Determine the [X, Y] coordinate at the center of the cell enclosing the given text.  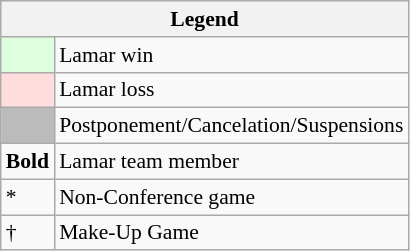
Lamar win [231, 55]
* [28, 197]
† [28, 233]
Postponement/Cancelation/Suspensions [231, 126]
Legend [205, 19]
Make-Up Game [231, 233]
Lamar loss [231, 90]
Bold [28, 162]
Non-Conference game [231, 197]
Lamar team member [231, 162]
